Determine the (x, y) coordinate at the center of the cell enclosing the given text.  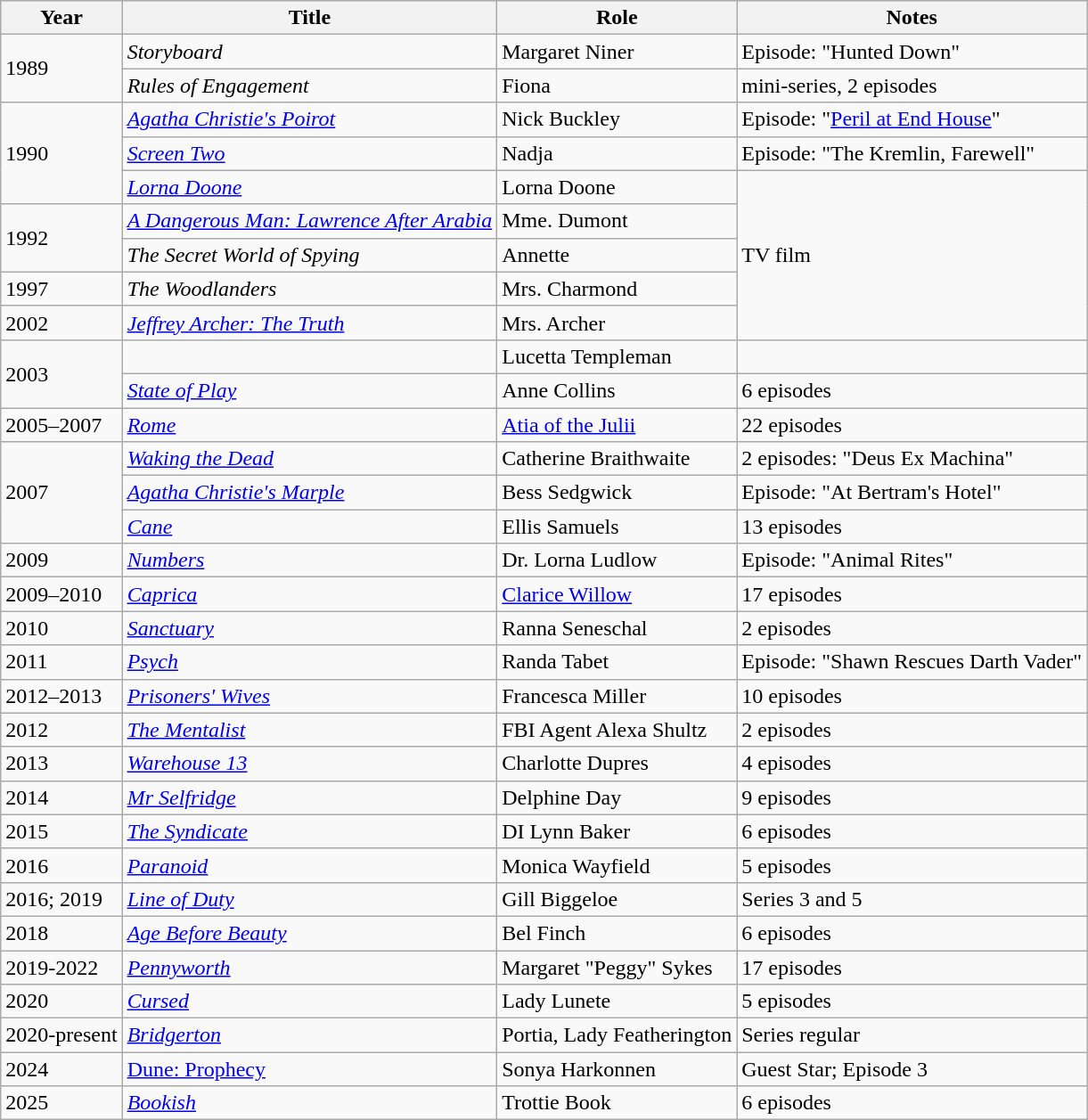
Caprica (310, 594)
1989 (61, 69)
The Woodlanders (310, 289)
9 episodes (912, 797)
4 episodes (912, 764)
The Syndicate (310, 831)
2009 (61, 560)
Lucetta Templeman (617, 356)
Sonya Harkonnen (617, 1069)
Role (617, 18)
Notes (912, 18)
Episode: "Shawn Rescues Darth Vader" (912, 662)
Episode: "Animal Rites" (912, 560)
Dr. Lorna Ludlow (617, 560)
Nick Buckley (617, 119)
2005–2007 (61, 425)
Title (310, 18)
Bess Sedgwick (617, 493)
DI Lynn Baker (617, 831)
Agatha Christie's Poirot (310, 119)
Prisoners' Wives (310, 696)
Anne Collins (617, 390)
1992 (61, 238)
Cursed (310, 1001)
State of Play (310, 390)
Psych (310, 662)
Numbers (310, 560)
2018 (61, 933)
Portia, Lady Featherington (617, 1035)
2016; 2019 (61, 899)
Sanctuary (310, 628)
Annette (617, 255)
Trottie Book (617, 1103)
mini-series, 2 episodes (912, 86)
Catherine Braithwaite (617, 459)
Episode: "The Kremlin, Farewell" (912, 153)
Screen Two (310, 153)
Pennyworth (310, 967)
2014 (61, 797)
2025 (61, 1103)
Gill Biggeloe (617, 899)
2020 (61, 1001)
Age Before Beauty (310, 933)
2 episodes: "Deus Ex Machina" (912, 459)
Rome (310, 425)
Warehouse 13 (310, 764)
Series regular (912, 1035)
2016 (61, 865)
Nadja (617, 153)
Ranna Seneschal (617, 628)
Clarice Willow (617, 594)
Lady Lunete (617, 1001)
Mr Selfridge (310, 797)
Episode: "Hunted Down" (912, 52)
Mme. Dumont (617, 221)
Bookish (310, 1103)
Margaret "Peggy" Sykes (617, 967)
FBI Agent Alexa Shultz (617, 730)
2009–2010 (61, 594)
Fiona (617, 86)
Jeffrey Archer: The Truth (310, 323)
Line of Duty (310, 899)
Cane (310, 527)
Episode: "Peril at End House" (912, 119)
2013 (61, 764)
A Dangerous Man: Lawrence After Arabia (310, 221)
2010 (61, 628)
Paranoid (310, 865)
Agatha Christie's Marple (310, 493)
2020-present (61, 1035)
TV film (912, 255)
2012 (61, 730)
Dune: Prophecy (310, 1069)
Series 3 and 5 (912, 899)
10 episodes (912, 696)
Francesca Miller (617, 696)
Rules of Engagement (310, 86)
Atia of the Julii (617, 425)
Guest Star; Episode 3 (912, 1069)
Bridgerton (310, 1035)
2002 (61, 323)
The Mentalist (310, 730)
2015 (61, 831)
Bel Finch (617, 933)
2012–2013 (61, 696)
Waking the Dead (310, 459)
Episode: "At Bertram's Hotel" (912, 493)
2011 (61, 662)
2019-2022 (61, 967)
Delphine Day (617, 797)
Ellis Samuels (617, 527)
22 episodes (912, 425)
Storyboard (310, 52)
Charlotte Dupres (617, 764)
2003 (61, 373)
Year (61, 18)
2024 (61, 1069)
1990 (61, 153)
Margaret Niner (617, 52)
The Secret World of Spying (310, 255)
1997 (61, 289)
2007 (61, 493)
Monica Wayfield (617, 865)
Mrs. Archer (617, 323)
13 episodes (912, 527)
Randa Tabet (617, 662)
Mrs. Charmond (617, 289)
